Identify which cell holds the provided text, then report its [x, y] central coordinate. 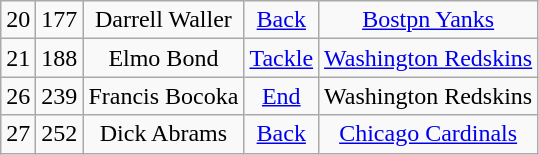
Bostpn Yanks [428, 20]
252 [60, 134]
Francis Bocoka [164, 96]
Chicago Cardinals [428, 134]
239 [60, 96]
26 [18, 96]
Tackle [282, 58]
20 [18, 20]
Elmo Bond [164, 58]
Darrell Waller [164, 20]
21 [18, 58]
177 [60, 20]
Dick Abrams [164, 134]
27 [18, 134]
End [282, 96]
188 [60, 58]
